Detect which cell encompasses the target text, then output its (x, y) center coordinate. 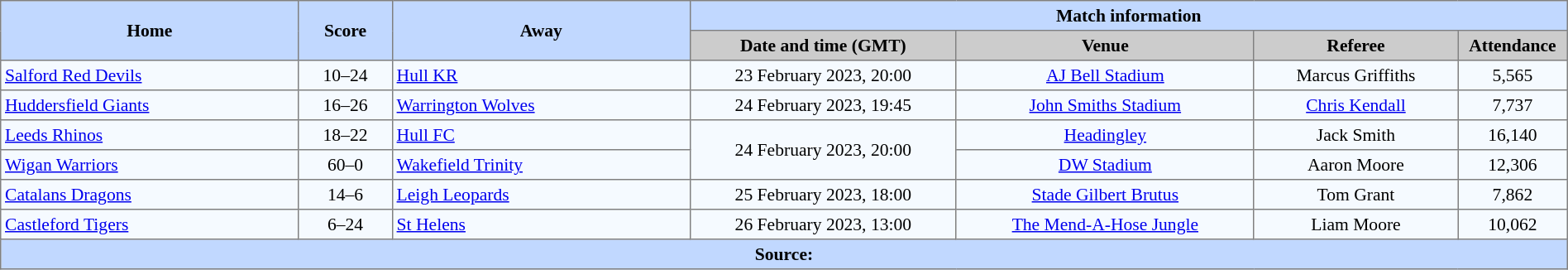
25 February 2023, 18:00 (823, 195)
Attendance (1513, 46)
18–22 (346, 135)
Tom Grant (1355, 195)
Away (541, 31)
12,306 (1513, 165)
24 February 2023, 19:45 (823, 105)
John Smiths Stadium (1105, 105)
Warrington Wolves (541, 105)
14–6 (346, 195)
Hull FC (541, 135)
Hull KR (541, 75)
Salford Red Devils (150, 75)
Leigh Leopards (541, 195)
The Mend-A-Hose Jungle (1105, 224)
Venue (1105, 46)
DW Stadium (1105, 165)
6–24 (346, 224)
Castleford Tigers (150, 224)
Score (346, 31)
St Helens (541, 224)
16,140 (1513, 135)
Wakefield Trinity (541, 165)
26 February 2023, 13:00 (823, 224)
Home (150, 31)
Chris Kendall (1355, 105)
7,862 (1513, 195)
16–26 (346, 105)
5,565 (1513, 75)
Liam Moore (1355, 224)
10–24 (346, 75)
Jack Smith (1355, 135)
10,062 (1513, 224)
Aaron Moore (1355, 165)
Source: (784, 254)
7,737 (1513, 105)
Wigan Warriors (150, 165)
Headingley (1105, 135)
Match information (1128, 16)
Huddersfield Giants (150, 105)
60–0 (346, 165)
AJ Bell Stadium (1105, 75)
Catalans Dragons (150, 195)
Stade Gilbert Brutus (1105, 195)
Date and time (GMT) (823, 46)
Leeds Rhinos (150, 135)
Marcus Griffiths (1355, 75)
Referee (1355, 46)
24 February 2023, 20:00 (823, 150)
23 February 2023, 20:00 (823, 75)
